Identify which cell holds the provided text, then report its (X, Y) central coordinate. 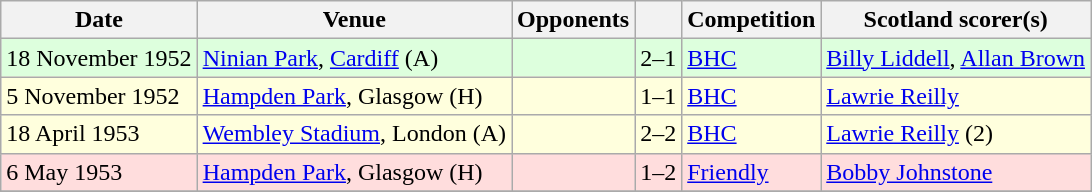
1–1 (658, 96)
Date (99, 20)
2–1 (658, 58)
18 April 1953 (99, 134)
Wembley Stadium, London (A) (354, 134)
6 May 1953 (99, 172)
Competition (752, 20)
1–2 (658, 172)
5 November 1952 (99, 96)
Scotland scorer(s) (956, 20)
Friendly (752, 172)
Bobby Johnstone (956, 172)
18 November 1952 (99, 58)
2–2 (658, 134)
Billy Liddell, Allan Brown (956, 58)
Lawrie Reilly (956, 96)
Venue (354, 20)
Opponents (574, 20)
Ninian Park, Cardiff (A) (354, 58)
Lawrie Reilly (2) (956, 134)
